Determine the (X, Y) coordinate at the center of the cell enclosing the given text.  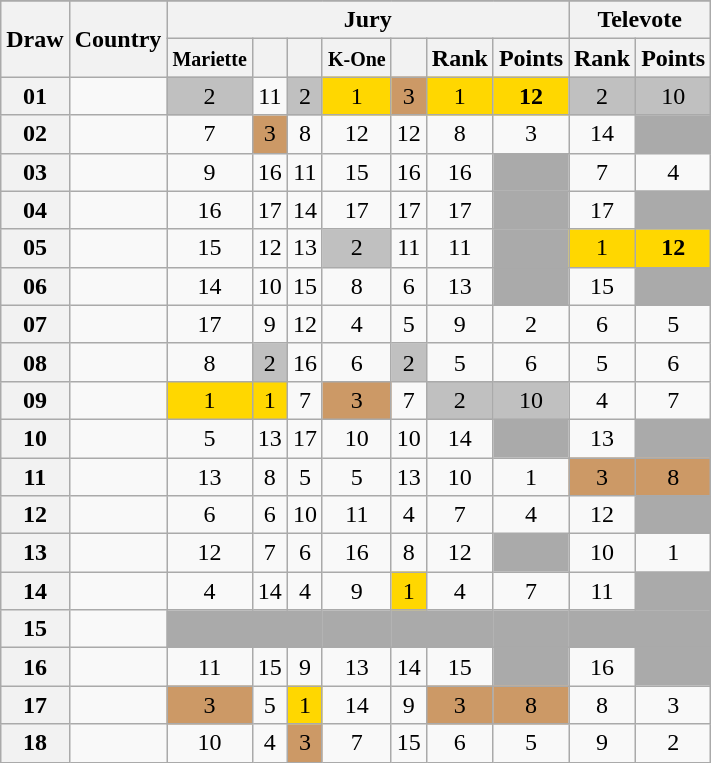
06 (35, 286)
09 (35, 400)
03 (35, 172)
K-One (356, 58)
Televote (639, 20)
02 (35, 134)
07 (35, 324)
05 (35, 248)
Country (118, 39)
18 (35, 743)
01 (35, 96)
04 (35, 210)
08 (35, 362)
Mariette (210, 58)
Jury (368, 20)
Draw (35, 39)
